Provide the [x, y] coordinate of the cell's center where the given text is located.  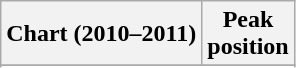
Peak position [248, 34]
Chart (2010–2011) [102, 34]
